Find where the given text appears and provide that cell's center as (x, y) coordinate. 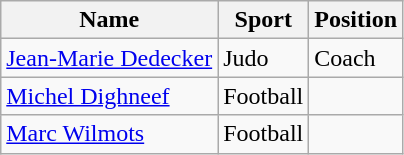
Sport (264, 20)
Coach (356, 58)
Position (356, 20)
Judo (264, 58)
Marc Wilmots (110, 134)
Jean-Marie Dedecker (110, 58)
Name (110, 20)
Michel Dighneef (110, 96)
